Output the [x, y] coordinate of the center of the cell containing the given text.  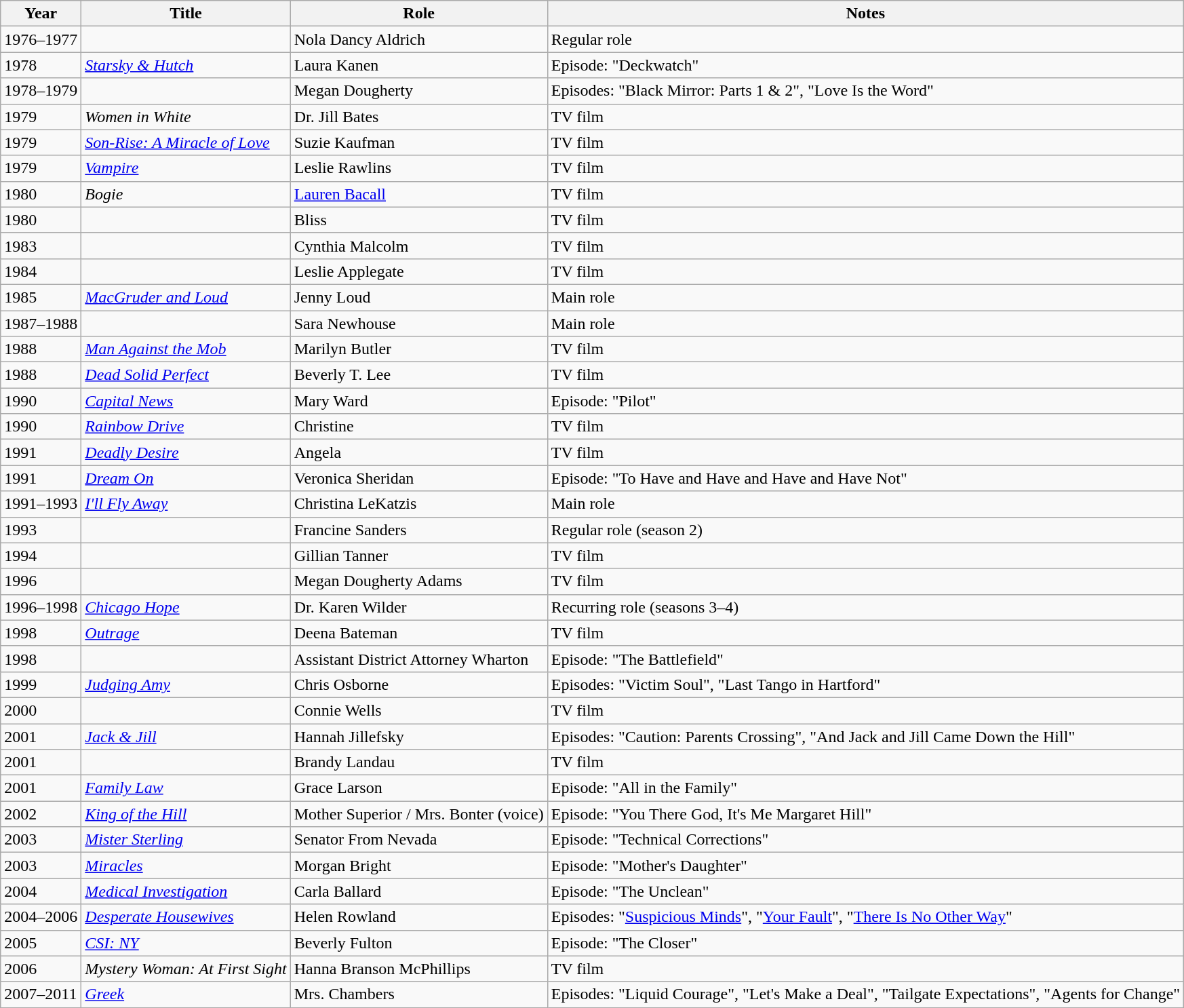
Deena Bateman [419, 633]
Deadly Desire [186, 452]
Episode: "The Battlefield" [865, 659]
Mystery Woman: At First Sight [186, 969]
1996–1998 [41, 607]
Leslie Rawlins [419, 168]
Megan Dougherty [419, 91]
1978–1979 [41, 91]
Grace Larson [419, 788]
Rainbow Drive [186, 427]
Episode: "The Closer" [865, 943]
Cynthia Malcolm [419, 246]
Angela [419, 452]
Veronica Sheridan [419, 478]
MacGruder and Loud [186, 297]
Marilyn Butler [419, 349]
Episode: "Technical Corrections" [865, 840]
Lauren Bacall [419, 194]
Miracles [186, 866]
Helen Rowland [419, 917]
1978 [41, 65]
Bliss [419, 220]
1983 [41, 246]
1996 [41, 581]
Episode: "Mother's Daughter" [865, 866]
Hanna Branson McPhillips [419, 969]
Episode: "All in the Family" [865, 788]
Episode: "To Have and Have and Have and Have Not" [865, 478]
1976–1977 [41, 39]
Dead Solid Perfect [186, 375]
Desperate Housewives [186, 917]
1999 [41, 684]
King of the Hill [186, 814]
Medical Investigation [186, 891]
Episodes: "Liquid Courage", "Let's Make a Deal", "Tailgate Expectations", "Agents for Change" [865, 994]
2007–2011 [41, 994]
Episode: "You There God, It's Me Margaret Hill" [865, 814]
Role [419, 14]
Mrs. Chambers [419, 994]
Regular role [865, 39]
Christine [419, 427]
1987–1988 [41, 324]
Episode: "The Unclean" [865, 891]
Assistant District Attorney Wharton [419, 659]
Laura Kanen [419, 65]
Senator From Nevada [419, 840]
Dr. Karen Wilder [419, 607]
Man Against the Mob [186, 349]
Recurring role (seasons 3–4) [865, 607]
Francine Sanders [419, 530]
Capital News [186, 401]
Gillian Tanner [419, 556]
Episode: "Deckwatch" [865, 65]
Episodes: "Black Mirror: Parts 1 & 2", "Love Is the Word" [865, 91]
Jenny Loud [419, 297]
Episodes: "Suspicious Minds", "Your Fault", "There Is No Other Way" [865, 917]
Beverly T. Lee [419, 375]
Christina LeKatzis [419, 504]
Episode: "Pilot" [865, 401]
1991–1993 [41, 504]
I'll Fly Away [186, 504]
Mister Sterling [186, 840]
Mary Ward [419, 401]
Notes [865, 14]
Judging Amy [186, 684]
Greek [186, 994]
2004 [41, 891]
Jack & Jill [186, 736]
2000 [41, 710]
Starsky & Hutch [186, 65]
Son-Rise: A Miracle of Love [186, 142]
Episodes: "Caution: Parents Crossing", "And Jack and Jill Came Down the Hill" [865, 736]
Family Law [186, 788]
Nola Dancy Aldrich [419, 39]
1984 [41, 271]
2005 [41, 943]
Hannah Jillefsky [419, 736]
2004–2006 [41, 917]
Outrage [186, 633]
Sara Newhouse [419, 324]
Bogie [186, 194]
Connie Wells [419, 710]
Carla Ballard [419, 891]
Brandy Landau [419, 762]
1993 [41, 530]
Mother Superior / Mrs. Bonter (voice) [419, 814]
Dream On [186, 478]
Dr. Jill Bates [419, 117]
Title [186, 14]
Morgan Bright [419, 866]
CSI: NY [186, 943]
2002 [41, 814]
Suzie Kaufman [419, 142]
1994 [41, 556]
Leslie Applegate [419, 271]
Episodes: "Victim Soul", "Last Tango in Hartford" [865, 684]
1985 [41, 297]
Vampire [186, 168]
Chris Osborne [419, 684]
Regular role (season 2) [865, 530]
Megan Dougherty Adams [419, 581]
Women in White [186, 117]
Chicago Hope [186, 607]
Beverly Fulton [419, 943]
Year [41, 14]
2006 [41, 969]
